Output the [X, Y] coordinate of the center of the cell containing the given text.  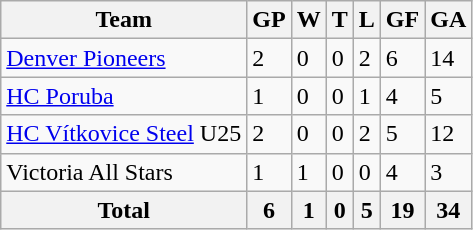
12 [448, 134]
Team [124, 20]
34 [448, 210]
GA [448, 20]
HC Poruba [124, 96]
Total [124, 210]
L [366, 20]
GP [269, 20]
Denver Pioneers [124, 58]
19 [402, 210]
T [340, 20]
Victoria All Stars [124, 172]
3 [448, 172]
HC Vítkovice Steel U25 [124, 134]
GF [402, 20]
14 [448, 58]
W [308, 20]
